Detect which cell encompasses the target text, then output its [X, Y] center coordinate. 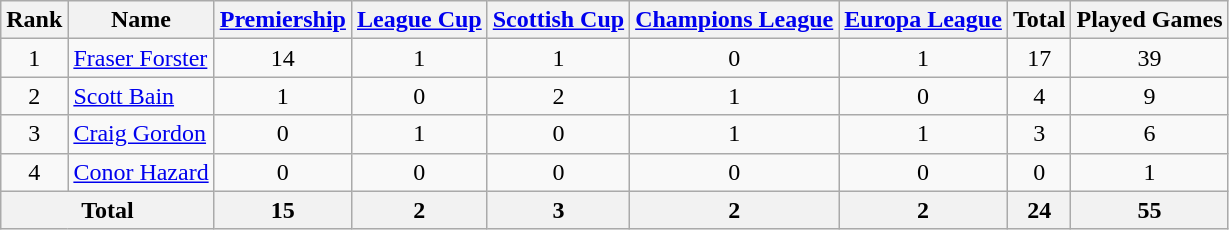
9 [1150, 96]
17 [1039, 58]
Scottish Cup [558, 20]
Played Games [1150, 20]
Europa League [924, 20]
Champions League [734, 20]
Rank [34, 20]
6 [1150, 134]
Scott Bain [141, 96]
14 [282, 58]
39 [1150, 58]
15 [282, 210]
Premiership [282, 20]
Conor Hazard [141, 172]
Craig Gordon [141, 134]
League Cup [419, 20]
24 [1039, 210]
Fraser Forster [141, 58]
55 [1150, 210]
Name [141, 20]
